Return [x, y] of the center of cell containing provided text 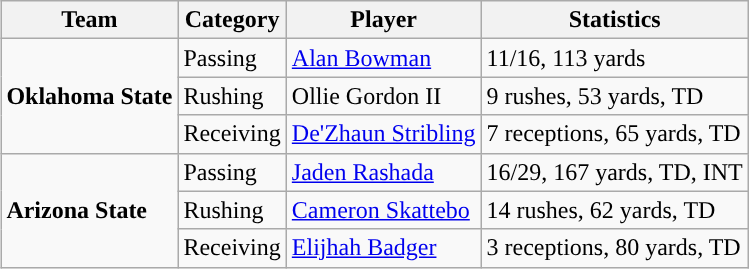
9 rushes, 53 yards, TD [614, 96]
3 receptions, 80 yards, TD [614, 248]
7 receptions, 65 yards, TD [614, 134]
Alan Bowman [384, 58]
14 rushes, 62 yards, TD [614, 210]
16/29, 167 yards, TD, INT [614, 172]
Ollie Gordon II [384, 96]
Cameron Skattebo [384, 210]
Category [232, 20]
Team [90, 20]
Jaden Rashada [384, 172]
Elijhah Badger [384, 248]
11/16, 113 yards [614, 58]
Player [384, 20]
Statistics [614, 20]
Oklahoma State [90, 96]
Arizona State [90, 210]
De'Zhaun Stribling [384, 134]
